Output the [x, y] coordinate of the center of the cell containing the given text.  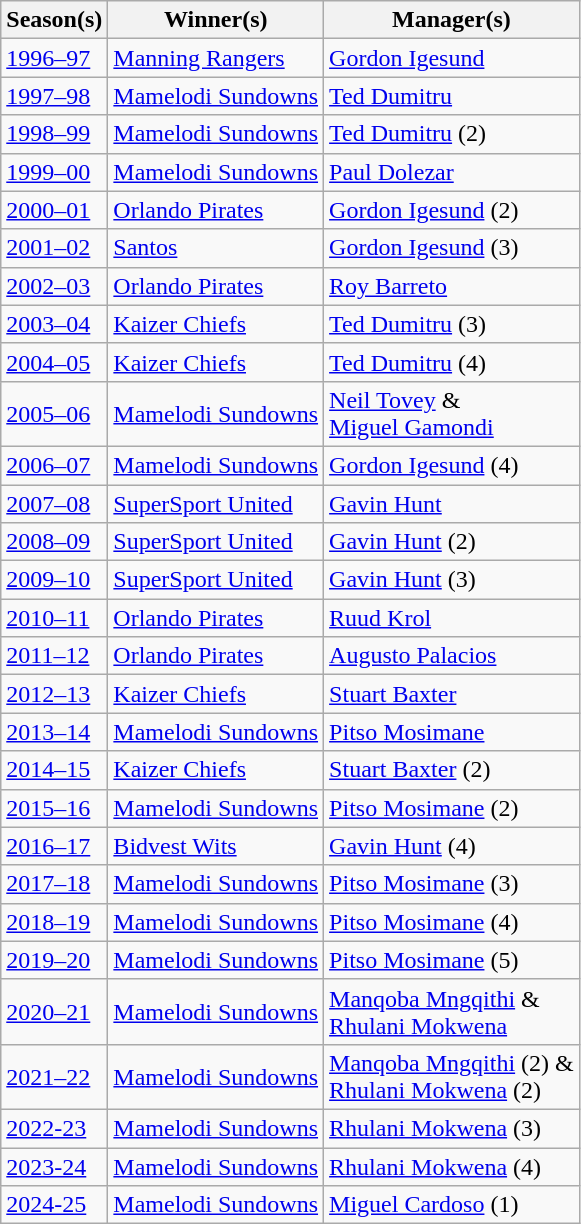
2023-24 [54, 1167]
Rhulani Mokwena (3) [452, 1128]
2002–03 [54, 286]
Season(s) [54, 20]
2024-25 [54, 1205]
Stuart Baxter [452, 694]
Paul Dolezar [452, 172]
Miguel Cardoso (1) [452, 1205]
2022-23 [54, 1128]
Manager(s) [452, 20]
2020–21 [54, 1012]
Manqoba Mngqithi (2) & Rhulani Mokwena (2) [452, 1076]
1999–00 [54, 172]
2005–06 [54, 414]
2009–10 [54, 580]
Pitso Mosimane (5) [452, 960]
Gavin Hunt (4) [452, 846]
Manning Rangers [216, 58]
Ted Dumitru (4) [452, 362]
Gavin Hunt [452, 503]
2011–12 [54, 656]
1998–99 [54, 134]
Ted Dumitru [452, 96]
2015–16 [54, 808]
Santos [216, 248]
2008–09 [54, 542]
2019–20 [54, 960]
2001–02 [54, 248]
Gordon Igesund (4) [452, 465]
Pitso Mosimane (2) [452, 808]
Ruud Krol [452, 618]
2003–04 [54, 324]
2014–15 [54, 770]
2018–19 [54, 922]
Gavin Hunt (3) [452, 580]
Augusto Palacios [452, 656]
Gordon Igesund [452, 58]
Winner(s) [216, 20]
Bidvest Wits [216, 846]
1997–98 [54, 96]
Rhulani Mokwena (4) [452, 1167]
Ted Dumitru (3) [452, 324]
2012–13 [54, 694]
2017–18 [54, 884]
Ted Dumitru (2) [452, 134]
2007–08 [54, 503]
2000–01 [54, 210]
Pitso Mosimane (3) [452, 884]
Neil Tovey & Miguel Gamondi [452, 414]
Pitso Mosimane (4) [452, 922]
Manqoba Mngqithi & Rhulani Mokwena [452, 1012]
Gordon Igesund (3) [452, 248]
Stuart Baxter (2) [452, 770]
Gordon Igesund (2) [452, 210]
2006–07 [54, 465]
2010–11 [54, 618]
2016–17 [54, 846]
2013–14 [54, 732]
Pitso Mosimane [452, 732]
2021–22 [54, 1076]
Roy Barreto [452, 286]
2004–05 [54, 362]
Gavin Hunt (2) [452, 542]
1996–97 [54, 58]
